From the cell containing the given text, extract its center point as (x, y) coordinate. 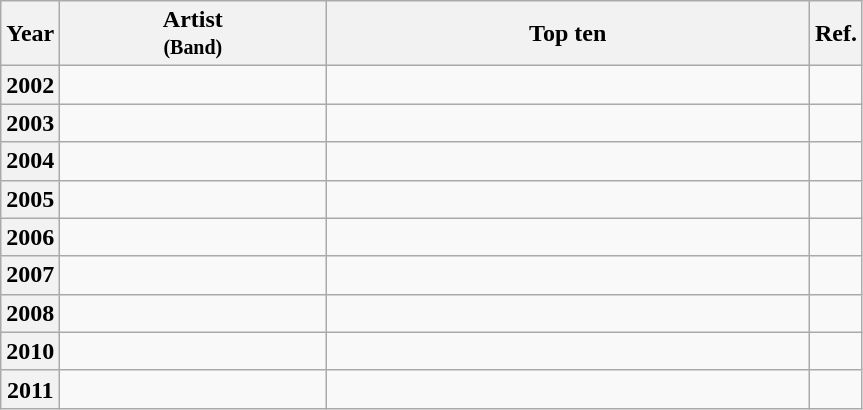
Ref. (836, 34)
2008 (30, 313)
Top ten (568, 34)
2011 (30, 389)
2003 (30, 123)
2002 (30, 85)
Year (30, 34)
2010 (30, 351)
2004 (30, 161)
Artist(Band) (193, 34)
2005 (30, 199)
2007 (30, 275)
2006 (30, 237)
